Capture the cell that displays the provided text and extract its (x, y) central coordinate. 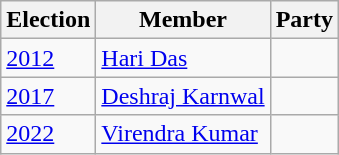
Hari Das (183, 58)
2012 (48, 58)
Member (183, 20)
Virendra Kumar (183, 134)
Party (304, 20)
Deshraj Karnwal (183, 96)
2017 (48, 96)
Election (48, 20)
2022 (48, 134)
